Return (x, y) of the center of cell containing provided text 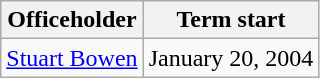
Term start (231, 20)
Officeholder (72, 20)
Stuart Bowen (72, 58)
January 20, 2004 (231, 58)
